Extract the (X, Y) coordinate from the center of the cell holding the provided text.  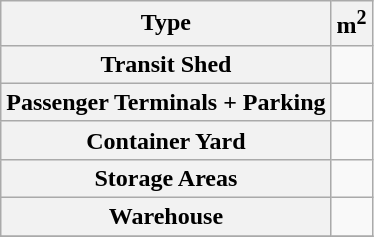
Passenger Terminals + Parking (166, 102)
m2 (352, 24)
Transit Shed (166, 64)
Type (166, 24)
Container Yard (166, 140)
Warehouse (166, 217)
Storage Areas (166, 178)
